Extract the (X, Y) coordinate from the center of the cell holding the provided text.  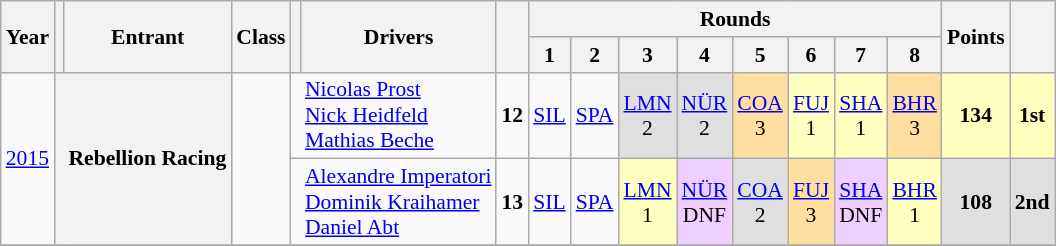
Alexandre ImperatoriDominik KraihamerDaniel Abt (399, 202)
Points (976, 36)
1 (550, 55)
2015 (28, 158)
13 (512, 202)
NÜR2 (705, 116)
FUJ3 (811, 202)
LMN2 (647, 116)
Year (28, 36)
Rounds (735, 19)
SHA1 (860, 116)
6 (811, 55)
8 (914, 55)
7 (860, 55)
NÜRDNF (705, 202)
Entrant (148, 36)
2 (595, 55)
2nd (1032, 202)
BHR1 (914, 202)
Nicolas ProstNick HeidfeldMathias Beche (399, 116)
4 (705, 55)
FUJ1 (811, 116)
108 (976, 202)
BHR3 (914, 116)
SHADNF (860, 202)
1st (1032, 116)
134 (976, 116)
Rebellion Racing (148, 158)
COA3 (760, 116)
Class (260, 36)
3 (647, 55)
Drivers (399, 36)
12 (512, 116)
LMN1 (647, 202)
COA2 (760, 202)
5 (760, 55)
